Return the (x, y) coordinate for the center point of the cell that contains the specified text.  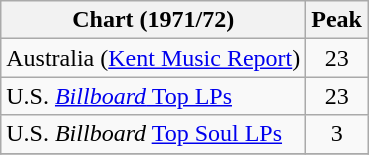
3 (337, 134)
U.S. Billboard Top LPs (154, 96)
U.S. Billboard Top Soul LPs (154, 134)
Peak (337, 20)
Chart (1971/72) (154, 20)
Australia (Kent Music Report) (154, 58)
